Capture the cell that displays the provided text and extract its [X, Y] central coordinate. 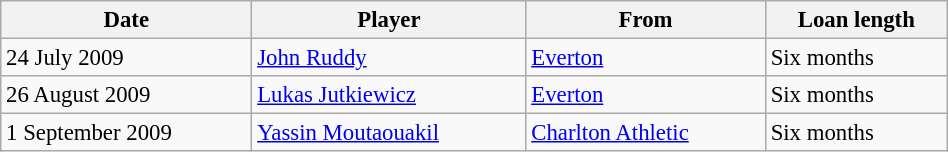
From [646, 20]
Date [126, 20]
26 August 2009 [126, 95]
Player [389, 20]
1 September 2009 [126, 133]
Yassin Moutaouakil [389, 133]
Lukas Jutkiewicz [389, 95]
24 July 2009 [126, 58]
Charlton Athletic [646, 133]
John Ruddy [389, 58]
Loan length [856, 20]
